From the cell containing the given text, extract its center point as (x, y) coordinate. 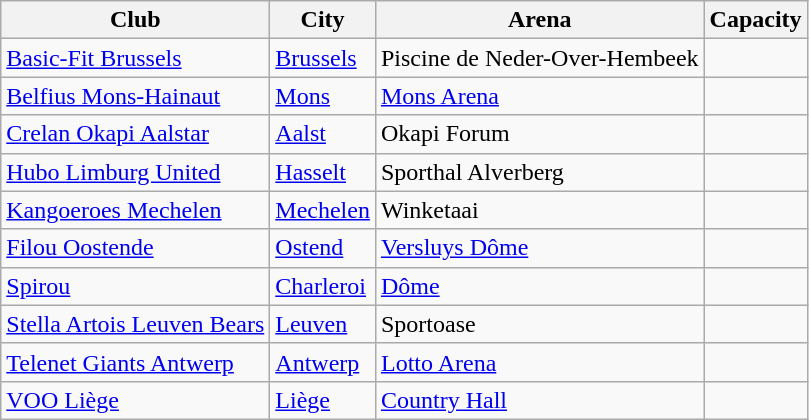
Brussels (323, 58)
Crelan Okapi Aalstar (136, 134)
Mechelen (323, 210)
Capacity (756, 20)
Basic-Fit Brussels (136, 58)
Filou Oostende (136, 248)
Mons (323, 96)
Lotto Arena (540, 362)
Winketaai (540, 210)
Aalst (323, 134)
Charleroi (323, 286)
Sporthal Alverberg (540, 172)
Country Hall (540, 400)
Sportoase (540, 324)
Mons Arena (540, 96)
Spirou (136, 286)
City (323, 20)
Arena (540, 20)
Leuven (323, 324)
Liège (323, 400)
Okapi Forum (540, 134)
Telenet Giants Antwerp (136, 362)
Ostend (323, 248)
Dôme (540, 286)
Antwerp (323, 362)
Belfius Mons-Hainaut (136, 96)
Kangoeroes Mechelen (136, 210)
Hubo Limburg United (136, 172)
Versluys Dôme (540, 248)
Club (136, 20)
VOO Liège (136, 400)
Piscine de Neder-Over-Hembeek (540, 58)
Stella Artois Leuven Bears (136, 324)
Hasselt (323, 172)
